Find where the given text appears and provide that cell's center as [X, Y] coordinate. 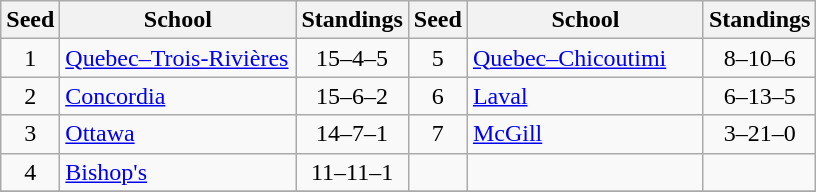
5 [438, 58]
3 [30, 134]
8–10–6 [759, 58]
Bishop's [178, 172]
3–21–0 [759, 134]
Laval [585, 96]
McGill [585, 134]
15–6–2 [352, 96]
6 [438, 96]
6–13–5 [759, 96]
Concordia [178, 96]
7 [438, 134]
4 [30, 172]
Quebec–Trois-Rivières [178, 58]
Ottawa [178, 134]
15–4–5 [352, 58]
14–7–1 [352, 134]
1 [30, 58]
2 [30, 96]
11–11–1 [352, 172]
Quebec–Chicoutimi [585, 58]
